Provide the (x, y) coordinate of the cell's center where the given text is located.  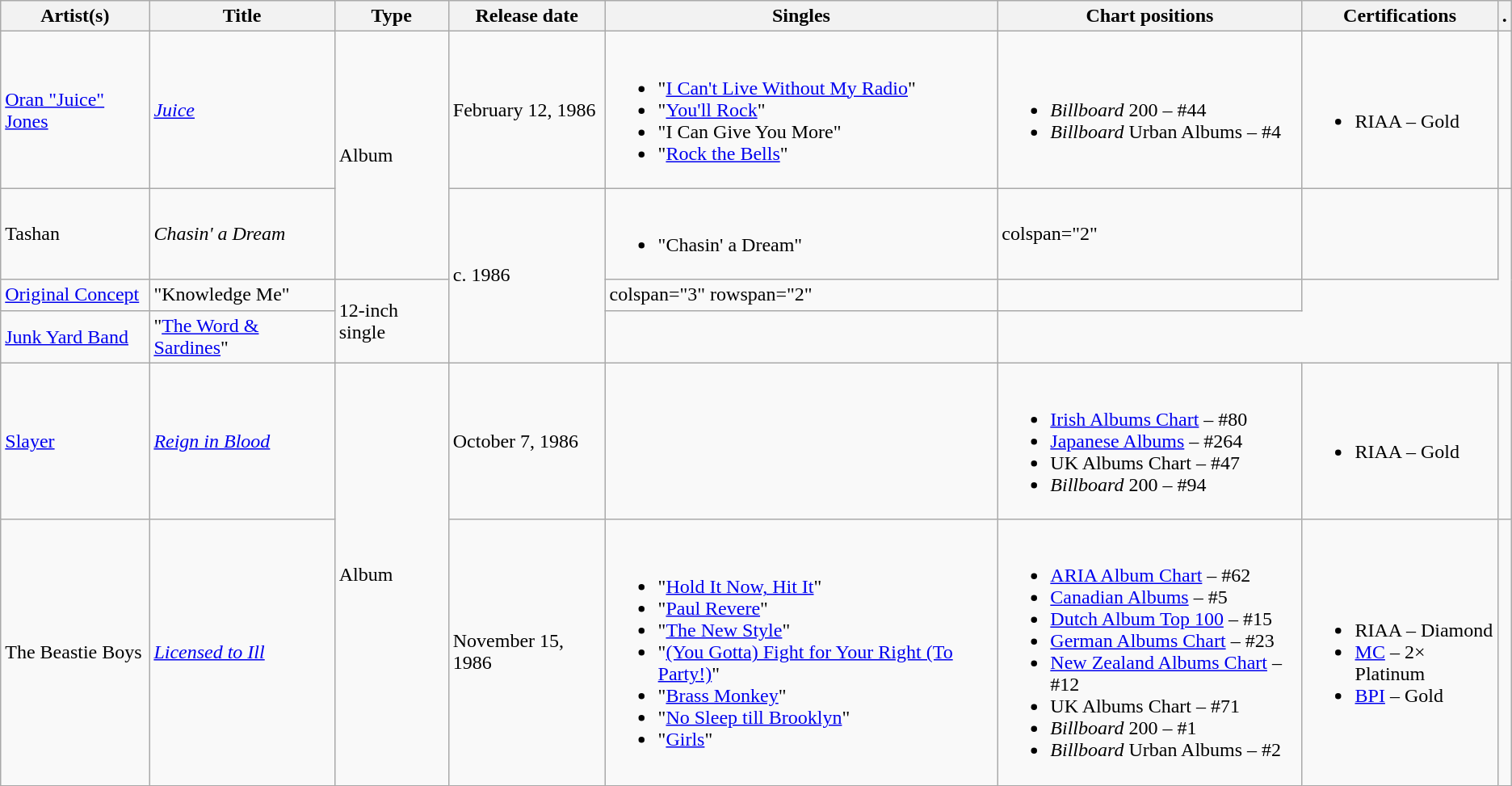
February 12, 1986 (527, 110)
12-inch single (391, 322)
Certifications (1400, 16)
Singles (801, 16)
c. 1986 (527, 275)
Irish Albums Chart – #80Japanese Albums – #264UK Albums Chart – #47Billboard 200 – #94 (1150, 441)
Billboard 200 – #44Billboard Urban Albums – #4 (1150, 110)
Reign in Blood (242, 441)
Original Concept (75, 295)
October 7, 1986 (527, 441)
Junk Yard Band (75, 336)
RIAA – DiamondMC – 2× PlatinumBPI – Gold (1400, 653)
"The Word & Sardines" (242, 336)
The Beastie Boys (75, 653)
"Chasin' a Dream" (801, 234)
Tashan (75, 234)
"Hold It Now, Hit It""Paul Revere""The New Style""(You Gotta) Fight for Your Right (To Party!)""Brass Monkey""No Sleep till Brooklyn""Girls" (801, 653)
November 15, 1986 (527, 653)
Chart positions (1150, 16)
colspan="2" (1150, 234)
Slayer (75, 441)
Type (391, 16)
Licensed to Ill (242, 653)
"Knowledge Me" (242, 295)
"I Can't Live Without My Radio""You'll Rock""I Can Give You More""Rock the Bells" (801, 110)
colspan="3" rowspan="2" (801, 295)
Oran "Juice" Jones (75, 110)
Artist(s) (75, 16)
Title (242, 16)
Chasin' a Dream (242, 234)
Release date (527, 16)
. (1504, 16)
Juice (242, 110)
